Return the (X, Y) coordinate for the center point of the cell that contains the specified text.  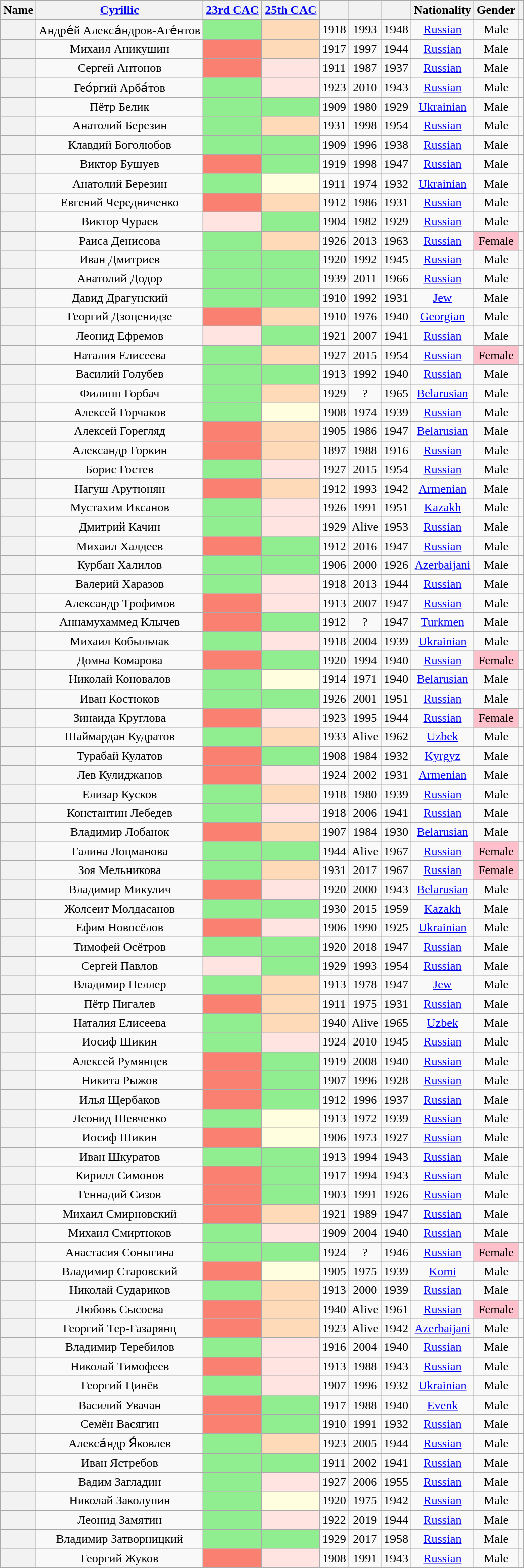
2016 (365, 546)
Семён Васягин (119, 1424)
Лев Кулиджанов (119, 775)
Georgian (443, 317)
Иван Дмитриев (119, 260)
1973 (365, 1137)
Михаил Смиртюков (119, 1233)
1922 (334, 1520)
1925 (397, 928)
Nationality (443, 10)
Алексей Горчаков (119, 412)
Никита Рыжов (119, 1080)
1966 (397, 279)
1982 (365, 221)
Елизар Кусков (119, 794)
Иван Ястребов (119, 1463)
Александр Трофимов (119, 603)
Георгий Тер-Газарянц (119, 1328)
Анатолий Додор (119, 279)
Николай Тимофеев (119, 1366)
1976 (365, 317)
Владимир Микулич (119, 890)
Жолсеит Молдасанов (119, 909)
1958 (397, 1539)
1962 (397, 737)
Геннадий Сизов (119, 1195)
Георгий Жуков (119, 1558)
2018 (365, 947)
1972 (365, 1118)
2008 (365, 1061)
Пётр Белик (119, 107)
1928 (397, 1080)
Леонид Ефремов (119, 336)
Борис Гостев (119, 469)
Алексей Горегляд (119, 431)
Леонид Шевченко (119, 1118)
1953 (397, 527)
Иван Шкуратов (119, 1157)
1903 (334, 1195)
Владимир Лобанок (119, 832)
Мустахим Иксанов (119, 507)
Владимир Теребилов (119, 1347)
Алекса́ндр Я́ковлев (119, 1443)
Валерий Харазов (119, 584)
Александр Горкин (119, 450)
Шаймардан Кудратов (119, 737)
Алексей Румянцев (119, 1061)
Василий Увачан (119, 1405)
1971 (365, 679)
Михаил Аникушин (119, 49)
Георгий Цинёв (119, 1385)
1963 (397, 240)
Любовь Сысоева (119, 1309)
Сергей Павлов (119, 966)
Николай Заколупин (119, 1501)
Домна Комарова (119, 660)
1959 (397, 909)
1948 (397, 30)
1955 (397, 1482)
Клавдий Боголюбов (119, 145)
Зинаида Круглова (119, 718)
Михаил Халдеев (119, 546)
1989 (365, 1214)
1997 (365, 49)
2011 (365, 279)
Давид Драгунский (119, 298)
Гео́ргий Арба́тов (119, 87)
Георгий Дзоценидзе (119, 317)
25th CAC (291, 10)
Константин Лебедев (119, 813)
Андре́й Алекса́ндров-Аге́нтов (119, 30)
Тимофей Осётров (119, 947)
Сергей Антонов (119, 68)
Ефим Новосёлов (119, 928)
1995 (365, 718)
Анастасия Соныгина (119, 1252)
1897 (334, 450)
1990 (365, 928)
Пётр Пигалев (119, 1004)
Cyrillic (119, 10)
Николай Судариков (119, 1290)
Евгений Чередниченко (119, 202)
Turkmen (443, 622)
Курбан Халилов (119, 565)
Komi (443, 1271)
Василий Голубев (119, 374)
Филипп Горбач (119, 393)
1938 (397, 145)
2019 (365, 1520)
Нагуш Арутюнян (119, 488)
1914 (334, 679)
Зоя Мельникова (119, 870)
Name (18, 10)
Владимир Пеллер (119, 985)
Kyrgyz (443, 756)
Виктор Чураев (119, 221)
1946 (397, 1252)
1987 (365, 68)
2001 (365, 699)
1904 (334, 221)
Михаил Смирновский (119, 1214)
Evenk (443, 1405)
Галина Лоцманова (119, 851)
Вадим Загладин (119, 1482)
1978 (365, 985)
Gender (496, 10)
Турабай Кулатов (119, 756)
Владимир Старовский (119, 1271)
1933 (334, 737)
Николай Коновалов (119, 679)
Михаил Кобыльчак (119, 641)
Иван Костюков (119, 699)
Раиса Денисова (119, 240)
Илья Щербаков (119, 1099)
Кирилл Симонов (119, 1176)
Дмитрий Качин (119, 527)
Владимир Затворницкий (119, 1539)
Аннамухаммед Клычев (119, 622)
2005 (365, 1443)
Виктор Бушуев (119, 164)
1961 (397, 1309)
23rd CAC (233, 10)
Леонид Замятин (119, 1520)
